For the text-containing cell, return its midpoint in [X, Y] coordinate format. 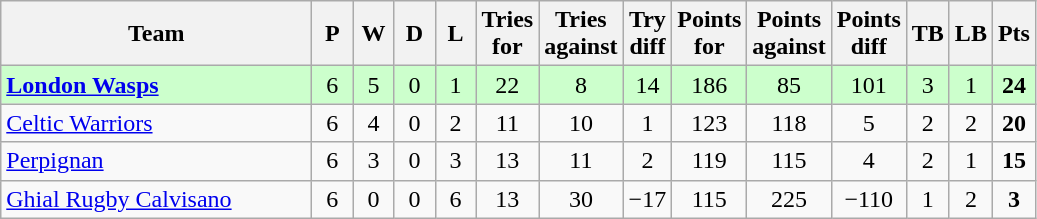
225 [789, 199]
Team [156, 34]
Tries against [581, 34]
8 [581, 85]
20 [1014, 123]
14 [648, 85]
−17 [648, 199]
Celtic Warriors [156, 123]
Perpignan [156, 161]
Ghial Rugby Calvisano [156, 199]
186 [710, 85]
123 [710, 123]
118 [789, 123]
Points diff [868, 34]
W [374, 34]
85 [789, 85]
15 [1014, 161]
−110 [868, 199]
London Wasps [156, 85]
Pts [1014, 34]
Try diff [648, 34]
TB [928, 34]
101 [868, 85]
Points against [789, 34]
Points for [710, 34]
119 [710, 161]
10 [581, 123]
LB [970, 34]
P [332, 34]
30 [581, 199]
L [456, 34]
D [414, 34]
Tries for [508, 34]
24 [1014, 85]
22 [508, 85]
